Find where the given text appears and provide that cell's center as (X, Y) coordinate. 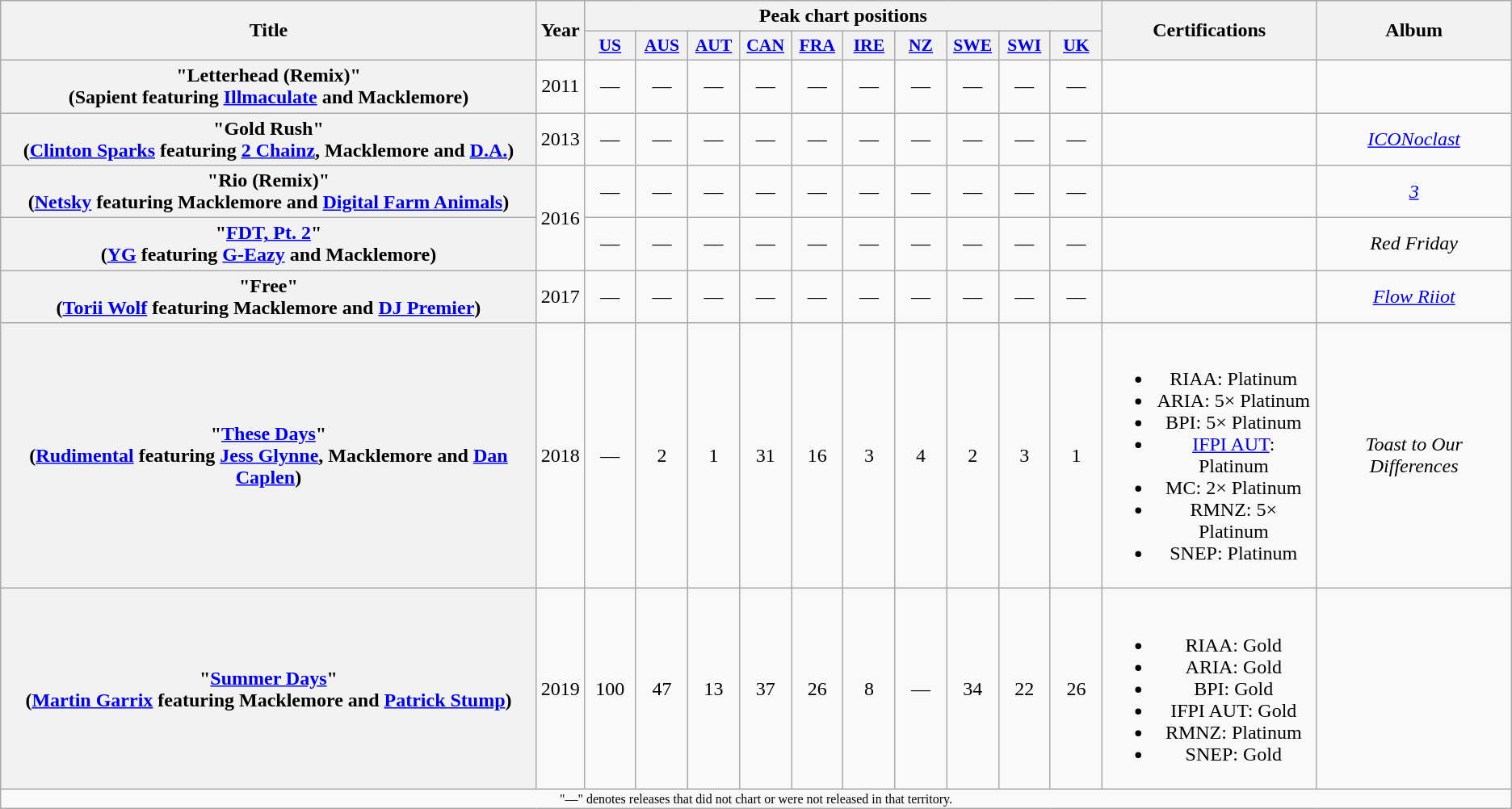
22 (1024, 689)
"Free"(Torii Wolf featuring Macklemore and DJ Premier) (268, 297)
"Letterhead (Remix)"(Sapient featuring Illmaculate and Macklemore) (268, 86)
Flow Riiot (1413, 297)
RIAA: PlatinumARIA: 5× PlatinumBPI: 5× PlatinumIFPI AUT: PlatinumMC: 2× PlatinumRMNZ: 5× PlatinumSNEP: Platinum (1209, 455)
37 (766, 689)
"FDT, Pt. 2"(YG featuring G-Eazy and Macklemore) (268, 244)
2019 (561, 689)
"Gold Rush"(Clinton Sparks featuring 2 Chainz, Macklemore and D.A.) (268, 139)
Red Friday (1413, 244)
SWI (1024, 46)
4 (921, 455)
31 (766, 455)
UK (1076, 46)
8 (869, 689)
2011 (561, 86)
NZ (921, 46)
34 (972, 689)
Peak chart positions (843, 16)
SWE (972, 46)
2018 (561, 455)
AUS (661, 46)
2017 (561, 297)
CAN (766, 46)
Toast to Our Differences (1413, 455)
Album (1413, 31)
Certifications (1209, 31)
Year (561, 31)
2016 (561, 218)
Title (268, 31)
47 (661, 689)
2013 (561, 139)
"These Days"(Rudimental featuring Jess Glynne, Macklemore and Dan Caplen) (268, 455)
"Rio (Remix)"(Netsky featuring Macklemore and Digital Farm Animals) (268, 192)
FRA (817, 46)
100 (610, 689)
ICONoclast (1413, 139)
AUT (713, 46)
IRE (869, 46)
RIAA: GoldARIA: GoldBPI: GoldIFPI AUT: GoldRMNZ: PlatinumSNEP: Gold (1209, 689)
US (610, 46)
"—" denotes releases that did not chart or were not released in that territory. (756, 799)
13 (713, 689)
"Summer Days"(Martin Garrix featuring Macklemore and Patrick Stump) (268, 689)
16 (817, 455)
